Identify which cell holds the provided text, then report its (X, Y) central coordinate. 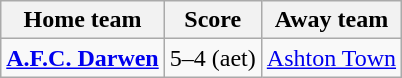
Score (212, 20)
Away team (331, 20)
5–4 (aet) (212, 58)
Ashton Town (331, 58)
Home team (83, 20)
A.F.C. Darwen (83, 58)
